Return the (X, Y) coordinate for the center point of the cell that contains the specified text.  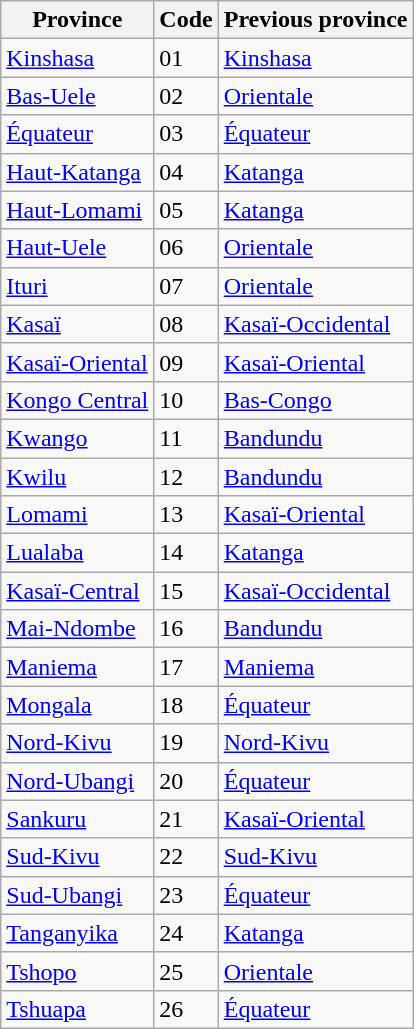
Haut-Uele (78, 248)
10 (186, 400)
Previous province (316, 20)
19 (186, 743)
Kwilu (78, 477)
13 (186, 515)
25 (186, 971)
Kasaï (78, 324)
Mai-Ndombe (78, 629)
03 (186, 134)
11 (186, 438)
21 (186, 819)
07 (186, 286)
22 (186, 857)
12 (186, 477)
Tshuapa (78, 1009)
17 (186, 667)
Sankuru (78, 819)
Bas-Uele (78, 96)
16 (186, 629)
Mongala (78, 705)
Kasaï-Central (78, 591)
04 (186, 172)
06 (186, 248)
Haut-Lomami (78, 210)
26 (186, 1009)
Province (78, 20)
05 (186, 210)
02 (186, 96)
Kongo Central (78, 400)
20 (186, 781)
Kwango (78, 438)
Haut-Katanga (78, 172)
Lualaba (78, 553)
Lomami (78, 515)
08 (186, 324)
Tshopo (78, 971)
Nord-Ubangi (78, 781)
24 (186, 933)
Bas-Congo (316, 400)
14 (186, 553)
15 (186, 591)
18 (186, 705)
Code (186, 20)
09 (186, 362)
Ituri (78, 286)
23 (186, 895)
01 (186, 58)
Tanganyika (78, 933)
Sud-Ubangi (78, 895)
